Output the [x, y] coordinate of the center of the cell containing the given text.  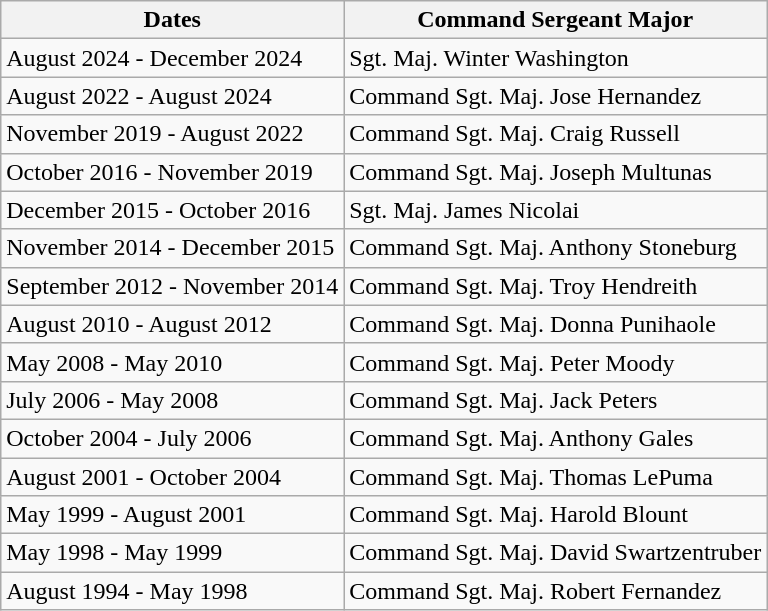
November 2014 - December 2015 [172, 248]
Sgt. Maj. James Nicolai [556, 210]
Command Sgt. Maj. Anthony Stoneburg [556, 248]
August 2001 - October 2004 [172, 477]
November 2019 - August 2022 [172, 134]
Command Sgt. Maj. Harold Blount [556, 515]
Command Sgt. Maj. David Swartzentruber [556, 553]
Command Sgt. Maj. Craig Russell [556, 134]
Command Sergeant Major [556, 20]
October 2004 - July 2006 [172, 438]
Sgt. Maj. Winter Washington [556, 58]
May 2008 - May 2010 [172, 362]
October 2016 - November 2019 [172, 172]
August 2024 - December 2024 [172, 58]
Command Sgt. Maj. Joseph Multunas [556, 172]
Command Sgt. Maj. Troy Hendreith [556, 286]
Command Sgt. Maj. Jose Hernandez [556, 96]
Command Sgt. Maj. Robert Fernandez [556, 591]
August 1994 - May 1998 [172, 591]
Command Sgt. Maj. Anthony Gales [556, 438]
Command Sgt. Maj. Peter Moody [556, 362]
Dates [172, 20]
December 2015 - October 2016 [172, 210]
September 2012 - November 2014 [172, 286]
May 1999 - August 2001 [172, 515]
Command Sgt. Maj. Donna Punihaole [556, 324]
Command Sgt. Maj. Thomas LePuma [556, 477]
July 2006 - May 2008 [172, 400]
August 2010 - August 2012 [172, 324]
August 2022 - August 2024 [172, 96]
Command Sgt. Maj. Jack Peters [556, 400]
May 1998 - May 1999 [172, 553]
